Detect which cell encompasses the target text, then output its (X, Y) center coordinate. 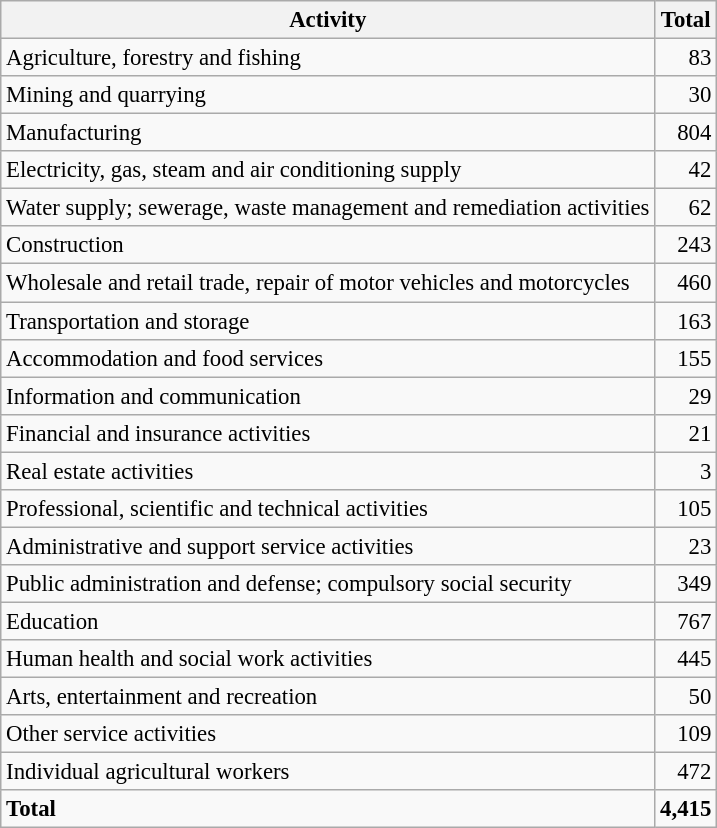
Water supply; sewerage, waste management and remediation activities (328, 208)
21 (686, 433)
Transportation and storage (328, 321)
105 (686, 509)
804 (686, 133)
767 (686, 621)
Financial and insurance activities (328, 433)
Other service activities (328, 734)
23 (686, 546)
Public administration and defense; compulsory social security (328, 584)
Construction (328, 245)
Professional, scientific and technical activities (328, 509)
Human health and social work activities (328, 659)
Wholesale and retail trade, repair of motor vehicles and motorcycles (328, 283)
83 (686, 58)
472 (686, 772)
Manufacturing (328, 133)
460 (686, 283)
4,415 (686, 809)
Individual agricultural workers (328, 772)
30 (686, 95)
50 (686, 697)
109 (686, 734)
29 (686, 396)
Information and communication (328, 396)
155 (686, 358)
Agriculture, forestry and fishing (328, 58)
Activity (328, 20)
Electricity, gas, steam and air conditioning supply (328, 170)
Mining and quarrying (328, 95)
Education (328, 621)
163 (686, 321)
Administrative and support service activities (328, 546)
Real estate activities (328, 471)
62 (686, 208)
445 (686, 659)
243 (686, 245)
42 (686, 170)
3 (686, 471)
Arts, entertainment and recreation (328, 697)
Accommodation and food services (328, 358)
349 (686, 584)
